Locate the cell with the specified text and output its [X, Y] center coordinate. 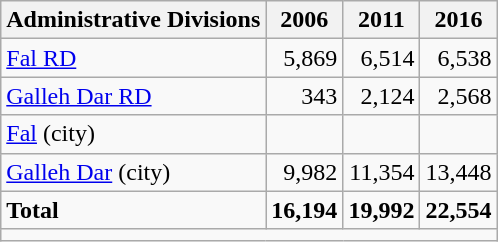
22,554 [458, 210]
2011 [382, 20]
2,568 [458, 96]
Administrative Divisions [134, 20]
Fal (city) [134, 134]
6,538 [458, 58]
16,194 [304, 210]
Galleh Dar RD [134, 96]
5,869 [304, 58]
343 [304, 96]
19,992 [382, 210]
Fal RD [134, 58]
Total [134, 210]
11,354 [382, 172]
2006 [304, 20]
13,448 [458, 172]
2,124 [382, 96]
Galleh Dar (city) [134, 172]
9,982 [304, 172]
6,514 [382, 58]
2016 [458, 20]
